For the text-containing cell, return its midpoint in (x, y) coordinate format. 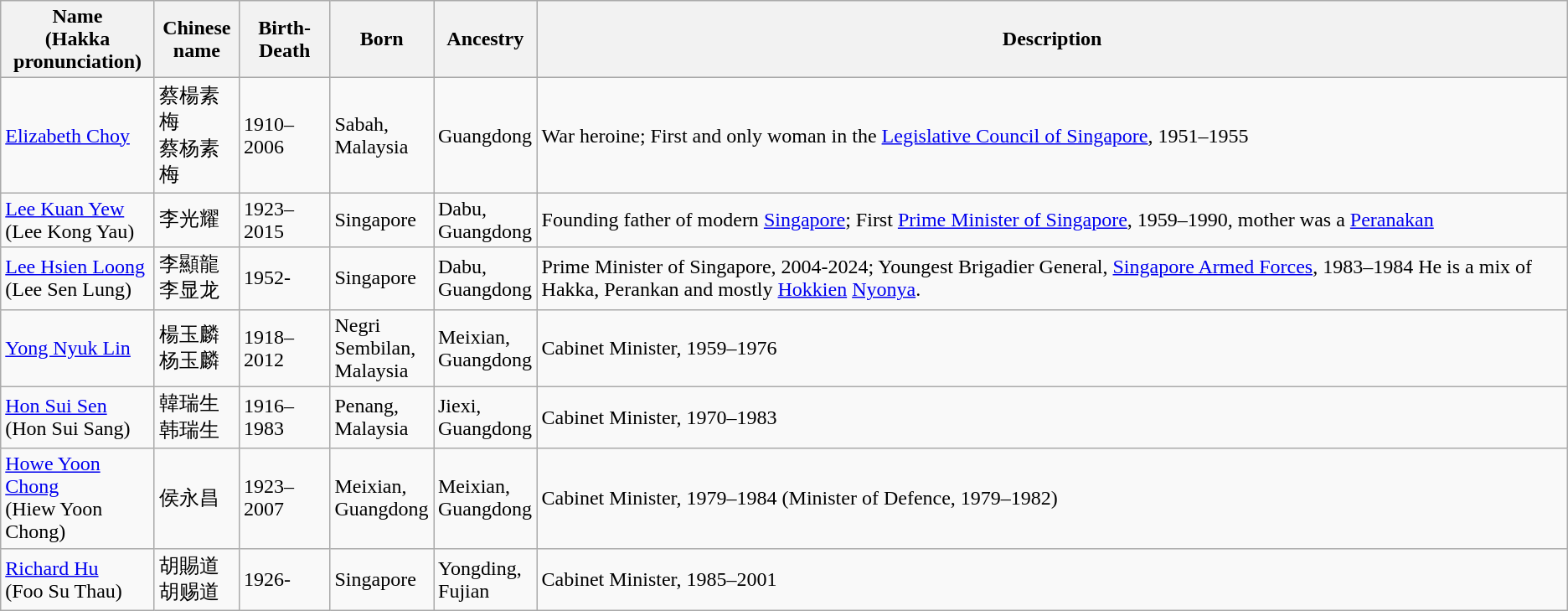
Lee Hsien Loong(Lee Sen Lung) (78, 278)
Elizabeth Choy (78, 136)
Cabinet Minister, 1970–1983 (1052, 417)
1918–2012 (285, 348)
蔡楊素梅蔡杨素梅 (196, 136)
1910–2006 (285, 136)
Cabinet Minister, 1979–1984 (Minister of Defence, 1979–1982) (1052, 498)
Jiexi, Guangdong (486, 417)
1916–1983 (285, 417)
Lee Kuan Yew(Lee Kong Yau) (78, 220)
Name(Hakka pronunciation) (78, 39)
Sabah, Malaysia (382, 136)
1923–2015 (285, 220)
李光耀 (196, 220)
Yongding, Fujian (486, 579)
Yong Nyuk Lin (78, 348)
Birth-Death (285, 39)
Howe Yoon Chong(Hiew Yoon Chong) (78, 498)
Born (382, 39)
1926- (285, 579)
Hon Sui Sen(Hon Sui Sang) (78, 417)
楊玉麟杨玉麟 (196, 348)
Ancestry (486, 39)
Chinese name (196, 39)
Negri Sembilan, Malaysia (382, 348)
Guangdong (486, 136)
胡賜道胡赐道 (196, 579)
Richard Hu (Foo Su Thau) (78, 579)
1923–2007 (285, 498)
Cabinet Minister, 1985–2001 (1052, 579)
韓瑞生韩瑞生 (196, 417)
War heroine; First and only woman in the Legislative Council of Singapore, 1951–1955 (1052, 136)
Penang, Malaysia (382, 417)
Cabinet Minister, 1959–1976 (1052, 348)
侯永昌 (196, 498)
Founding father of modern Singapore; First Prime Minister of Singapore, 1959–1990, mother was a Peranakan (1052, 220)
Description (1052, 39)
1952- (285, 278)
李顯龍李显龙 (196, 278)
